Return the (X, Y) coordinate for the center point of the cell that contains the specified text.  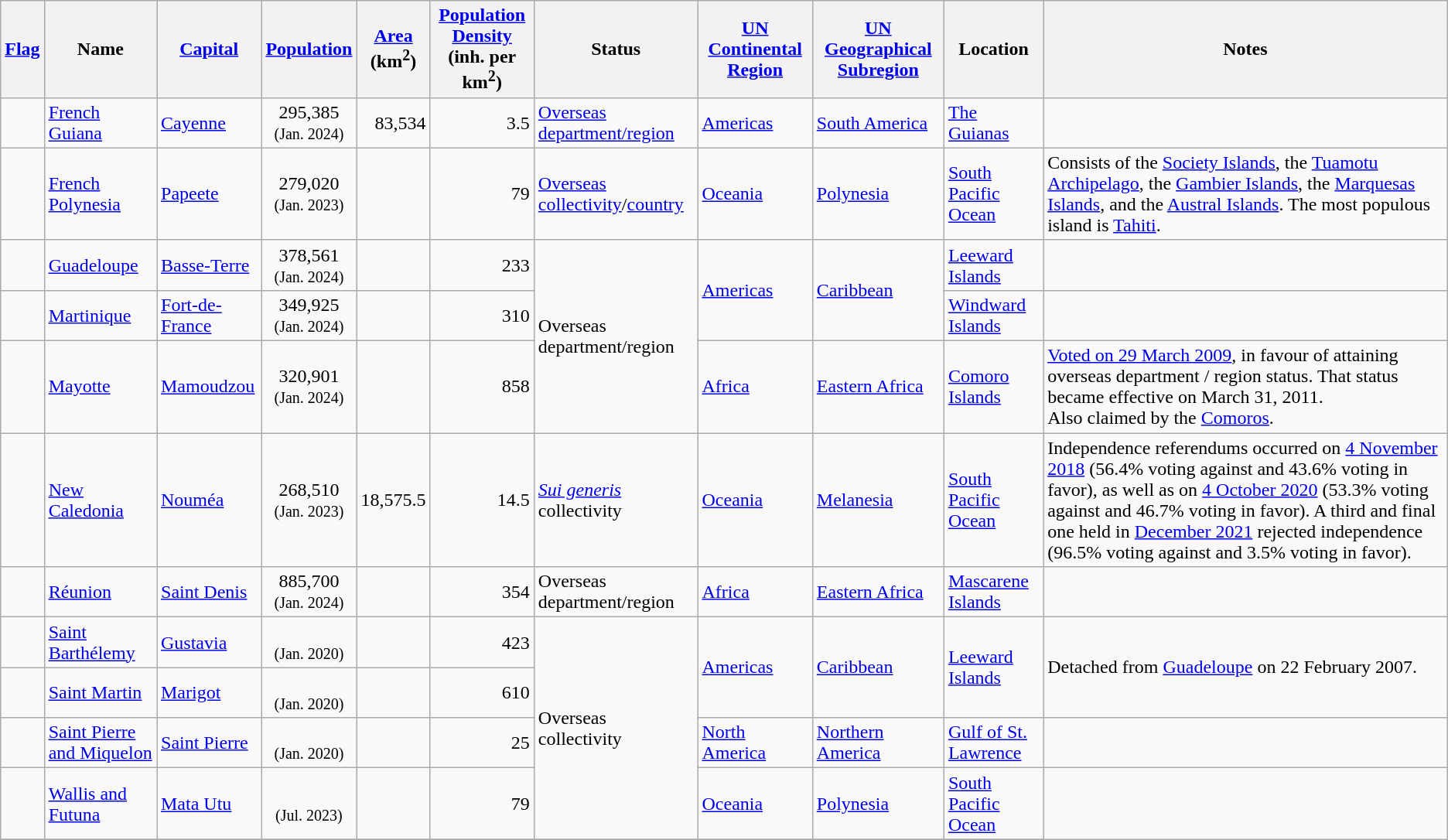
UN Geographical Subregion (878, 50)
Sui generis collectivity (616, 500)
(Jul. 2023) (309, 804)
The Guianas (993, 122)
349,925(Jan. 2024) (309, 316)
Population (309, 50)
Marigot (209, 693)
Melanesia (878, 500)
North America (755, 743)
Capital (209, 50)
268,510(Jan. 2023) (309, 500)
423 (482, 642)
25 (482, 743)
UN Continental Region (755, 50)
Saint Pierre and Miquelon (101, 743)
Northern America (878, 743)
Martinique (101, 316)
South America (878, 122)
Notes (1245, 50)
Location (993, 50)
858 (482, 387)
378,561(Jan. 2024) (309, 265)
Papeete (209, 193)
3.5 (482, 122)
Saint Denis (209, 592)
885,700(Jan. 2024) (309, 592)
Detached from Guadeloupe on 22 February 2007. (1245, 668)
Fort-de-France (209, 316)
French Polynesia (101, 193)
279,020(Jan. 2023) (309, 193)
Status (616, 50)
320,901(Jan. 2024) (309, 387)
Comoro Islands (993, 387)
Wallis and Futuna (101, 804)
Overseas collectivity/country (616, 193)
French Guiana (101, 122)
Basse-Terre (209, 265)
354 (482, 592)
Mamoudzou (209, 387)
Nouméa (209, 500)
Gulf of St. Lawrence (993, 743)
Cayenne (209, 122)
Mascarene Islands (993, 592)
18,575.5 (393, 500)
610 (482, 693)
Name (101, 50)
14.5 (482, 500)
Saint Barthélemy (101, 642)
295,385(Jan. 2024) (309, 122)
Overseas collectivity (616, 729)
Gustavia (209, 642)
Flag (22, 50)
233 (482, 265)
Mayotte (101, 387)
Population Density(inh. per km2) (482, 50)
310 (482, 316)
Réunion (101, 592)
Windward Islands (993, 316)
Saint Pierre (209, 743)
Area(km2) (393, 50)
New Caledonia (101, 500)
Mata Utu (209, 804)
83,534 (393, 122)
Guadeloupe (101, 265)
Saint Martin (101, 693)
